Capture the cell that displays the provided text and extract its [X, Y] central coordinate. 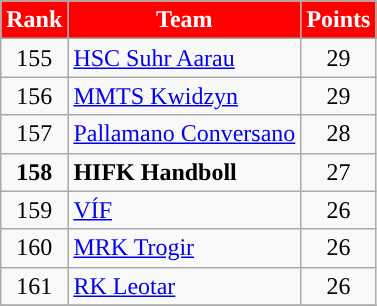
156 [34, 96]
HSC Suhr Aarau [184, 58]
Pallamano Conversano [184, 134]
MRK Trogir [184, 248]
Points [338, 20]
RK Leotar [184, 286]
157 [34, 134]
161 [34, 286]
27 [338, 172]
VÍF [184, 210]
HIFK Handboll [184, 172]
Team [184, 20]
155 [34, 58]
159 [34, 210]
158 [34, 172]
28 [338, 134]
MMTS Kwidzyn [184, 96]
Rank [34, 20]
160 [34, 248]
